Return the (X, Y) coordinate for the center point of the cell that contains the specified text.  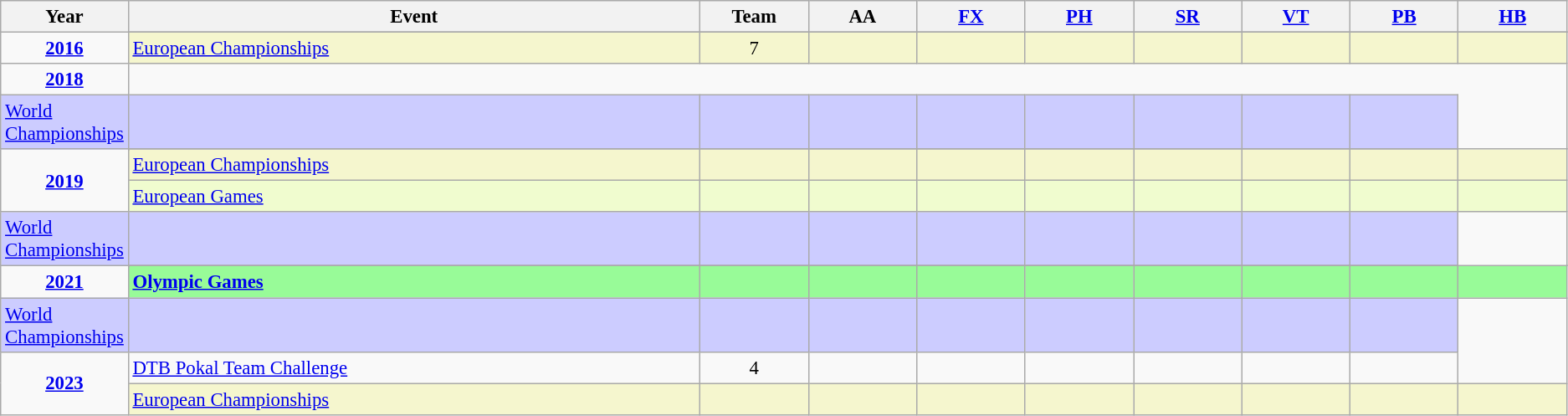
PB (1404, 17)
Team (754, 17)
European Games (413, 197)
2021 (64, 282)
4 (754, 367)
Event (413, 17)
2019 (64, 181)
SR (1188, 17)
Olympic Games (413, 282)
FX (971, 17)
HB (1513, 17)
2016 (64, 49)
PH (1079, 17)
Year (64, 17)
VT (1295, 17)
AA (862, 17)
2023 (64, 383)
2018 (64, 80)
DTB Pokal Team Challenge (413, 367)
7 (754, 49)
